From the cell containing the given text, extract its center point as (X, Y) coordinate. 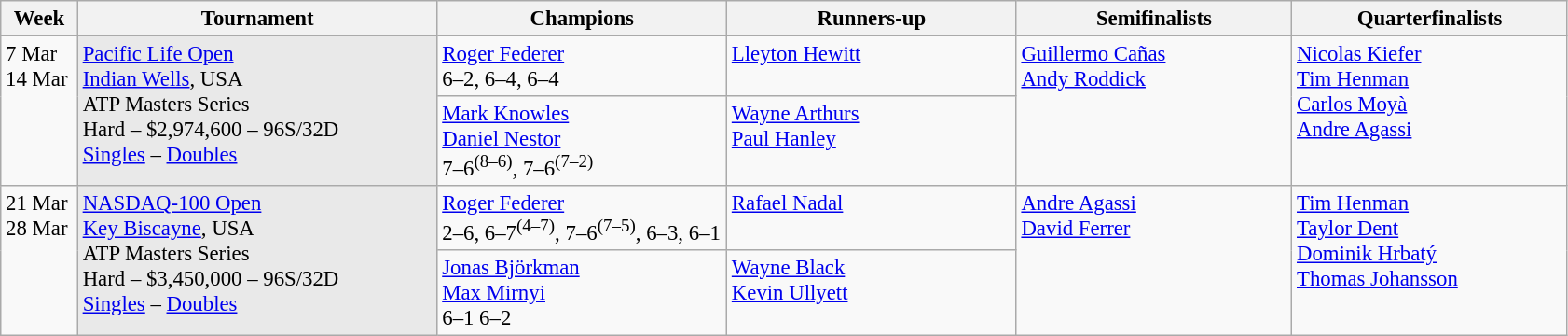
Roger Federer6–2, 6–4, 6–4 (582, 67)
Semifinalists (1154, 19)
Champions (582, 19)
Pacific Life Open Indian Wells, USAATP Masters SeriesHard – $2,974,600 – 96S/32D Singles – Doubles (257, 112)
7 Mar14 Mar (39, 112)
Week (39, 19)
Guillermo Cañas Andy Roddick (1154, 112)
Roger Federer2–6, 6–7(4–7), 7–6(7–5), 6–3, 6–1 (582, 218)
Rafael Nadal (873, 218)
Tim Henman Taylor Dent Dominik Hrbatý Thomas Johansson (1430, 261)
Wayne Arthurs Paul Hanley (873, 141)
Runners-up (873, 19)
Jonas Björkman Max Mirnyi 6–1 6–2 (582, 293)
Wayne Black Kevin Ullyett (873, 293)
Nicolas Kiefer Tim Henman Carlos Moyà Andre Agassi (1430, 112)
Lleyton Hewitt (873, 67)
NASDAQ-100 Open Key Biscayne, USAATP Masters SeriesHard – $3,450,000 – 96S/32D Singles – Doubles (257, 261)
Quarterfinalists (1430, 19)
Tournament (257, 19)
21 Mar28 Mar (39, 261)
Mark Knowles Daniel Nestor 7–6(8–6), 7–6(7–2) (582, 141)
Andre Agassi David Ferrer (1154, 261)
